Capture the cell that displays the provided text and extract its (X, Y) central coordinate. 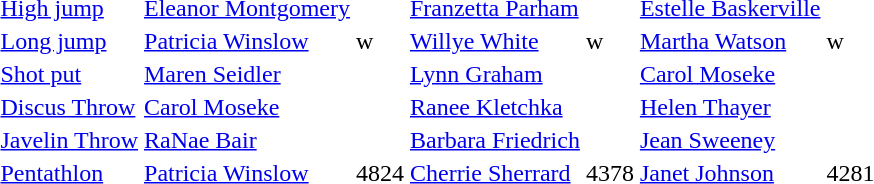
RaNae Bair (248, 140)
Willye White (494, 41)
Maren Seidler (248, 74)
Jean Sweeney (730, 140)
Patricia Winslow (248, 41)
Helen Thayer (730, 107)
Martha Watson (730, 41)
Barbara Friedrich (494, 140)
Lynn Graham (494, 74)
Ranee Kletchka (494, 107)
